Find where the given text appears and provide that cell's center as [X, Y] coordinate. 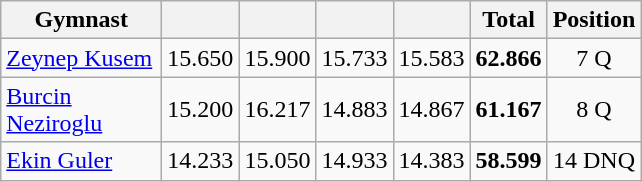
15.200 [200, 110]
16.217 [278, 110]
15.900 [278, 58]
Position [594, 20]
14.883 [354, 110]
15.583 [432, 58]
14.933 [354, 161]
8 Q [594, 110]
Ekin Guler [82, 161]
Zeynep Kusem [82, 58]
14.383 [432, 161]
58.599 [508, 161]
15.650 [200, 58]
15.733 [354, 58]
15.050 [278, 161]
61.167 [508, 110]
62.866 [508, 58]
Gymnast [82, 20]
7 Q [594, 58]
Total [508, 20]
Burcin Neziroglu [82, 110]
14.867 [432, 110]
14 DNQ [594, 161]
14.233 [200, 161]
